Locate the cell with the specified text and output its [X, Y] center coordinate. 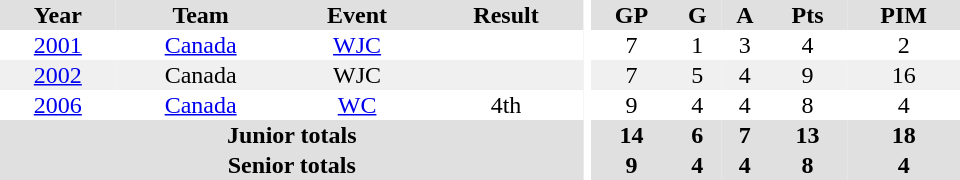
Event [358, 15]
16 [904, 75]
2002 [58, 75]
GP [631, 15]
PIM [904, 15]
Pts [808, 15]
3 [745, 45]
6 [698, 135]
4th [506, 105]
5 [698, 75]
Year [58, 15]
Senior totals [292, 165]
14 [631, 135]
A [745, 15]
2 [904, 45]
2006 [58, 105]
1 [698, 45]
Team [201, 15]
G [698, 15]
18 [904, 135]
13 [808, 135]
2001 [58, 45]
WC [358, 105]
Junior totals [292, 135]
Result [506, 15]
